Locate the cell with the specified text and output its [x, y] center coordinate. 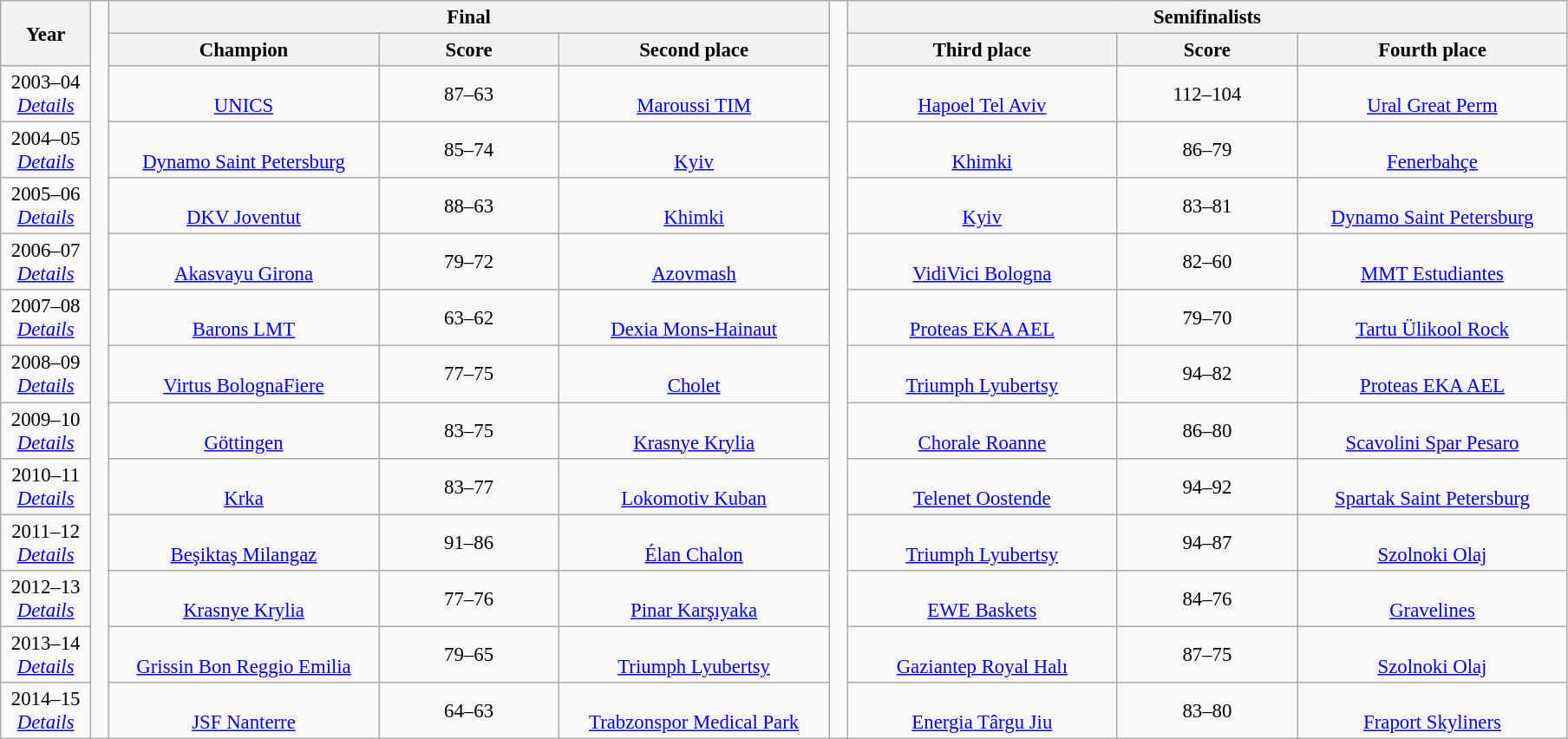
2014–15Details [46, 711]
2005–06Details [46, 206]
Cholet [694, 375]
2012–13Details [46, 598]
2006–07Details [46, 262]
Gaziantep Royal Halı [982, 654]
85–74 [469, 151]
77–75 [469, 375]
83–81 [1207, 206]
Pinar Karşıyaka [694, 598]
Élan Chalon [694, 543]
86–79 [1207, 151]
2007–08Details [46, 317]
2011–12Details [46, 543]
DKV Joventut [243, 206]
83–77 [469, 486]
Ural Great Perm [1433, 94]
Virtus BolognaFiere [243, 375]
Beşiktaş Milangaz [243, 543]
2010–11Details [46, 486]
Champion [243, 50]
83–75 [469, 430]
Scavolini Spar Pesaro [1433, 430]
88–63 [469, 206]
Energia Târgu Jiu [982, 711]
84–76 [1207, 598]
87–75 [1207, 654]
2003–04Details [46, 94]
82–60 [1207, 262]
Spartak Saint Petersburg [1433, 486]
91–86 [469, 543]
Lokomotiv Kuban [694, 486]
Grissin Bon Reggio Emilia [243, 654]
Akasvayu Girona [243, 262]
Fraport Skyliners [1433, 711]
94–82 [1207, 375]
112–104 [1207, 94]
Tartu Ülikool Rock [1433, 317]
79–72 [469, 262]
VidiVici Bologna [982, 262]
2013–14Details [46, 654]
Fenerbahçe [1433, 151]
2008–09Details [46, 375]
83–80 [1207, 711]
86–80 [1207, 430]
79–65 [469, 654]
64–63 [469, 711]
2009–10Details [46, 430]
Chorale Roanne [982, 430]
Telenet Oostende [982, 486]
UNICS [243, 94]
94–87 [1207, 543]
Dexia Mons-Hainaut [694, 317]
87–63 [469, 94]
Year [46, 33]
Second place [694, 50]
Maroussi TIM [694, 94]
EWE Baskets [982, 598]
Third place [982, 50]
Barons LMT [243, 317]
Semifinalists [1207, 17]
Hapoel Tel Aviv [982, 94]
63–62 [469, 317]
Krka [243, 486]
MMT Estudiantes [1433, 262]
79–70 [1207, 317]
77–76 [469, 598]
Gravelines [1433, 598]
Trabzonspor Medical Park [694, 711]
JSF Nanterre [243, 711]
Göttingen [243, 430]
Fourth place [1433, 50]
2004–05Details [46, 151]
Final [468, 17]
94–92 [1207, 486]
Azovmash [694, 262]
